Output the (X, Y) coordinate of the center of the cell containing the given text.  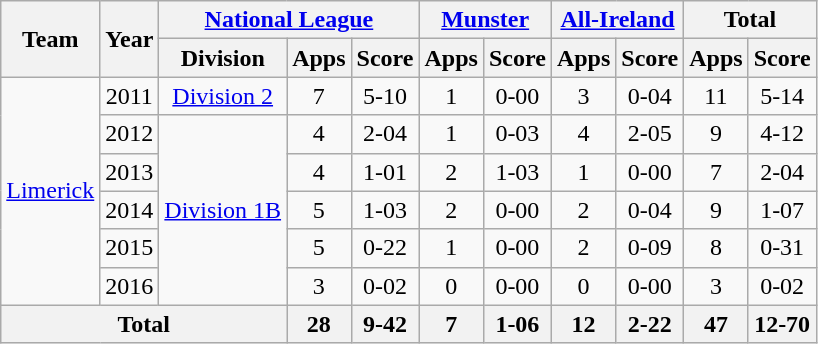
0-09 (650, 248)
National League (289, 20)
0-22 (385, 248)
1-06 (517, 324)
Division 2 (223, 96)
2015 (130, 248)
1-01 (385, 172)
2-05 (650, 134)
12 (583, 324)
2016 (130, 286)
5-14 (782, 96)
All-Ireland (617, 20)
47 (716, 324)
8 (716, 248)
4-12 (782, 134)
2011 (130, 96)
Munster (485, 20)
2013 (130, 172)
0-03 (517, 134)
2014 (130, 210)
9-42 (385, 324)
Year (130, 39)
Team (50, 39)
1-07 (782, 210)
2-22 (650, 324)
0-31 (782, 248)
28 (319, 324)
5-10 (385, 96)
Division (223, 58)
Limerick (50, 191)
12-70 (782, 324)
2012 (130, 134)
11 (716, 96)
Division 1B (223, 210)
